Detect which cell encompasses the target text, then output its [x, y] center coordinate. 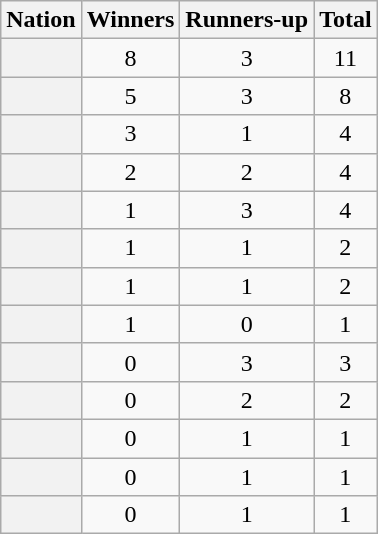
Total [346, 20]
5 [130, 96]
Winners [130, 20]
11 [346, 58]
Runners-up [247, 20]
Nation [41, 20]
